Output the [x, y] coordinate of the center of the cell containing the given text.  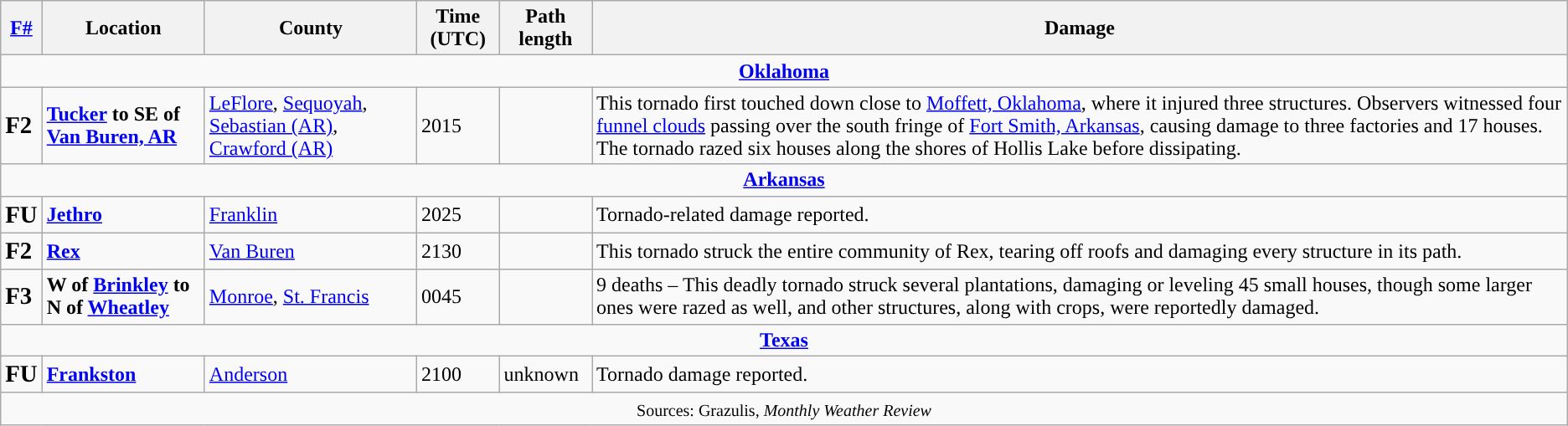
W of Brinkley to N of Wheatley [123, 296]
F# [22, 28]
Path length [546, 28]
Tornado-related damage reported. [1081, 214]
Damage [1081, 28]
2025 [459, 214]
unknown [546, 374]
2100 [459, 374]
Monroe, St. Francis [310, 296]
0045 [459, 296]
Arkansas [784, 180]
Tornado damage reported. [1081, 374]
2130 [459, 251]
Jethro [123, 214]
Texas [784, 340]
Anderson [310, 374]
Oklahoma [784, 71]
Franklin [310, 214]
Sources: Grazulis, Monthly Weather Review [784, 408]
Tucker to SE of Van Buren, AR [123, 126]
2015 [459, 126]
Van Buren [310, 251]
Rex [123, 251]
Time (UTC) [459, 28]
Frankston [123, 374]
This tornado struck the entire community of Rex, tearing off roofs and damaging every structure in its path. [1081, 251]
F3 [22, 296]
LeFlore, Sequoyah, Sebastian (AR), Crawford (AR) [310, 126]
Location [123, 28]
County [310, 28]
